Scan for the cell matching the given text and deliver its [x, y] coordinate at center. 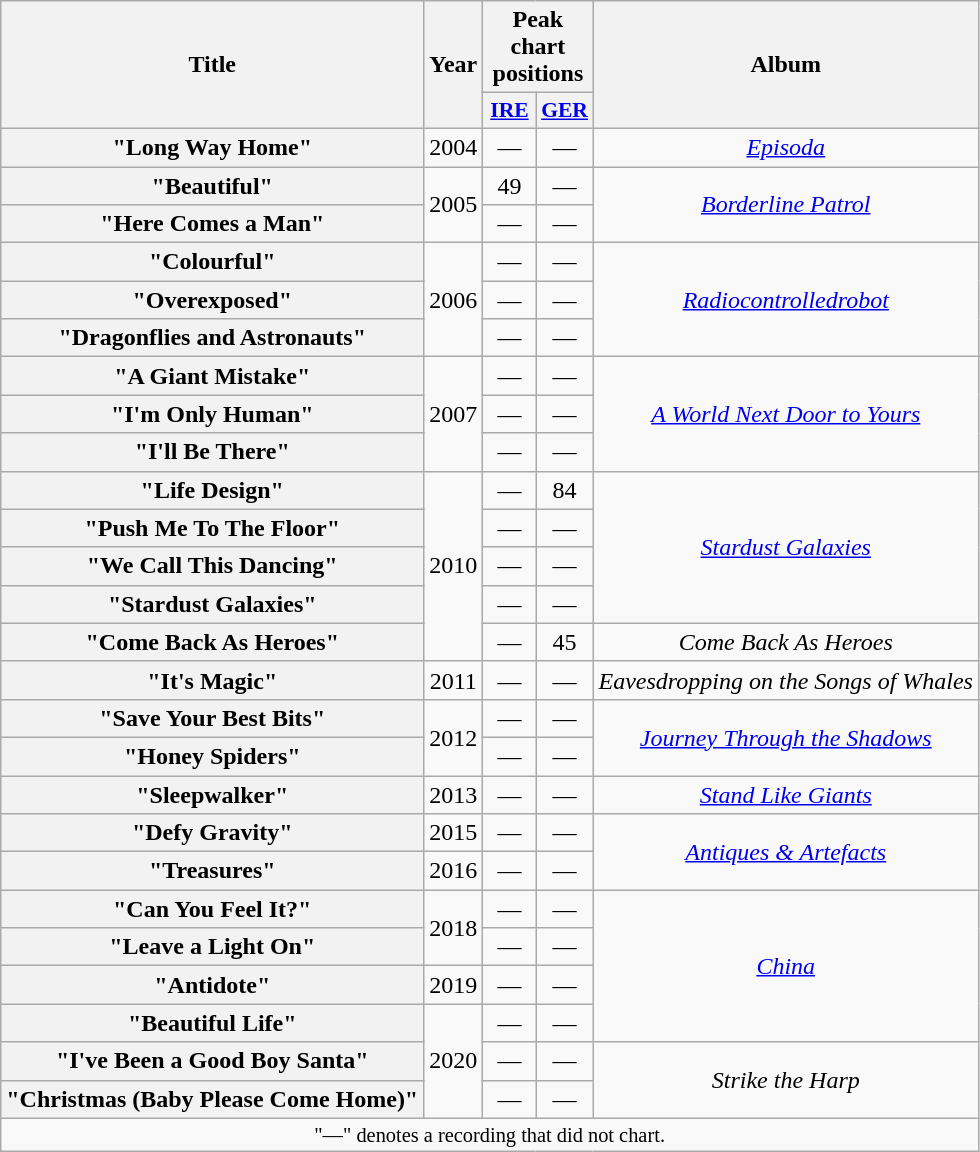
2015 [454, 833]
Strike the Harp [786, 1080]
"We Call This Dancing" [212, 566]
"Christmas (Baby Please Come Home)" [212, 1099]
"Come Back As Heroes" [212, 642]
Album [786, 65]
"Leave a Light On" [212, 947]
2004 [454, 147]
Stardust Galaxies [786, 547]
"Sleepwalker" [212, 795]
2020 [454, 1061]
"Save Your Best Bits" [212, 718]
"Here Comes a Man" [212, 224]
2005 [454, 204]
"A Giant Mistake" [212, 376]
"Colourful" [212, 262]
"Defy Gravity" [212, 833]
2013 [454, 795]
"Beautiful" [212, 185]
"I've Been a Good Boy Santa" [212, 1061]
Year [454, 65]
Radiocontrolledrobot [786, 300]
2007 [454, 414]
"Honey Spiders" [212, 756]
China [786, 966]
"I'll Be There" [212, 452]
"Antidote" [212, 985]
2011 [454, 680]
2018 [454, 928]
Come Back As Heroes [786, 642]
Title [212, 65]
Peak chart positions [538, 47]
2019 [454, 985]
49 [510, 185]
"Beautiful Life" [212, 1023]
45 [564, 642]
84 [564, 490]
A World Next Door to Yours [786, 414]
"Push Me To The Floor" [212, 528]
Journey Through the Shadows [786, 737]
2016 [454, 871]
Episoda [786, 147]
"It's Magic" [212, 680]
Antiques & Artefacts [786, 852]
"Treasures" [212, 871]
2010 [454, 566]
"I'm Only Human" [212, 414]
"Stardust Galaxies" [212, 604]
"Life Design" [212, 490]
"—" denotes a recording that did not chart. [490, 1135]
"Long Way Home" [212, 147]
2012 [454, 737]
Borderline Patrol [786, 204]
IRE [510, 111]
"Can You Feel It?" [212, 909]
"Overexposed" [212, 300]
2006 [454, 300]
Stand Like Giants [786, 795]
Eavesdropping on the Songs of Whales [786, 680]
"Dragonflies and Astronauts" [212, 338]
GER [564, 111]
